Pinpoint the cell where the given text exists, returning its [x, y] midpoint coordinate. 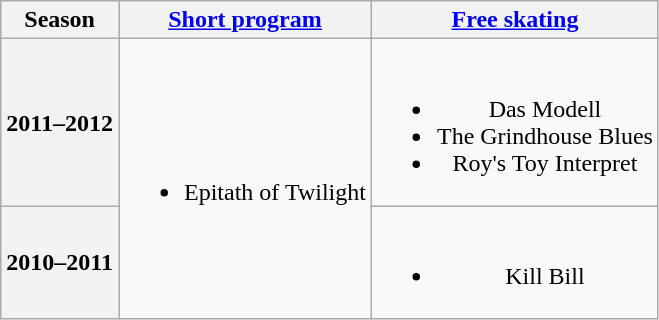
Free skating [514, 20]
Epitath of Twilight [244, 179]
Short program [244, 20]
Kill Bill [514, 262]
2011–2012 [60, 122]
Das Modell The Grindhouse BluesRoy's Toy Interpret [514, 122]
2010–2011 [60, 262]
Season [60, 20]
